For the text-containing cell, return its midpoint in (x, y) coordinate format. 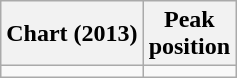
Peakposition (189, 34)
Chart (2013) (72, 34)
